Scan for the cell matching the given text and deliver its (x, y) coordinate at center. 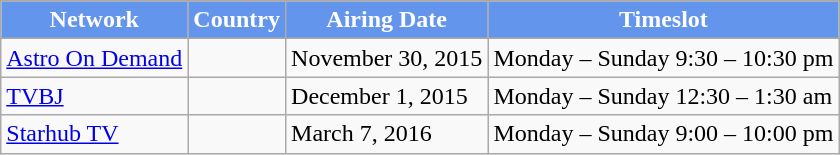
Airing Date (387, 20)
Network (94, 20)
March 7, 2016 (387, 134)
TVBJ (94, 96)
Astro On Demand (94, 58)
Monday – Sunday 9:30 – 10:30 pm (664, 58)
Country (237, 20)
Starhub TV (94, 134)
November 30, 2015 (387, 58)
Monday – Sunday 12:30 – 1:30 am (664, 96)
Timeslot (664, 20)
Monday – Sunday 9:00 – 10:00 pm (664, 134)
December 1, 2015 (387, 96)
